Search for the cell housing the specified text and yield its [X, Y] center coordinate. 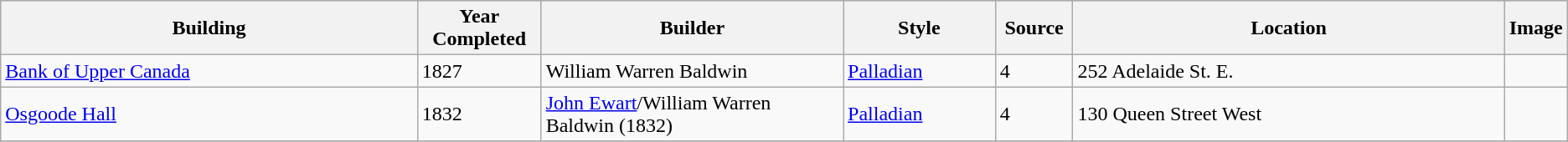
Building [209, 28]
Style [920, 28]
1832 [479, 114]
1827 [479, 71]
Image [1536, 28]
Bank of Upper Canada [209, 71]
Builder [692, 28]
130 Queen Street West [1288, 114]
John Ewart/William Warren Baldwin (1832) [692, 114]
William Warren Baldwin [692, 71]
Location [1288, 28]
Year Completed [479, 28]
252 Adelaide St. E. [1288, 71]
Osgoode Hall [209, 114]
Source [1034, 28]
